Determine the [X, Y] coordinate at the center of the cell enclosing the given text.  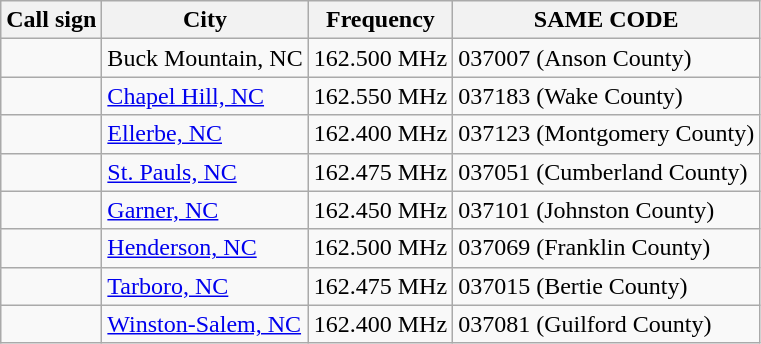
037007 (Anson County) [606, 58]
Frequency [380, 20]
162.550 MHz [380, 96]
Call sign [52, 20]
037183 (Wake County) [606, 96]
037069 (Franklin County) [606, 248]
037051 (Cumberland County) [606, 172]
162.450 MHz [380, 210]
037081 (Guilford County) [606, 324]
Tarboro, NC [205, 286]
Buck Mountain, NC [205, 58]
Ellerbe, NC [205, 134]
Henderson, NC [205, 248]
Garner, NC [205, 210]
037123 (Montgomery County) [606, 134]
St. Pauls, NC [205, 172]
SAME CODE [606, 20]
Winston-Salem, NC [205, 324]
City [205, 20]
037015 (Bertie County) [606, 286]
037101 (Johnston County) [606, 210]
Chapel Hill, NC [205, 96]
